Provide the (x, y) coordinate of the cell's center where the given text is located.  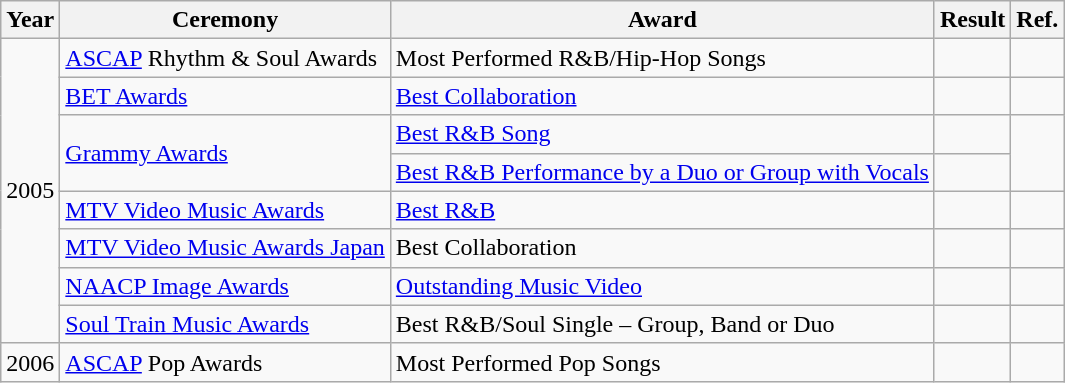
2006 (30, 362)
MTV Video Music Awards (226, 210)
Result (972, 20)
Year (30, 20)
Soul Train Music Awards (226, 324)
Grammy Awards (226, 153)
ASCAP Pop Awards (226, 362)
ASCAP Rhythm & Soul Awards (226, 58)
Best R&B Performance by a Duo or Group with Vocals (662, 172)
Best R&B Song (662, 134)
Best R&B (662, 210)
NAACP Image Awards (226, 286)
Outstanding Music Video (662, 286)
Ceremony (226, 20)
Ref. (1038, 20)
2005 (30, 191)
Most Performed Pop Songs (662, 362)
Best R&B/Soul Single – Group, Band or Duo (662, 324)
Award (662, 20)
BET Awards (226, 96)
MTV Video Music Awards Japan (226, 248)
Most Performed R&B/Hip-Hop Songs (662, 58)
